Return the (x, y) coordinate for the center point of the cell that contains the specified text.  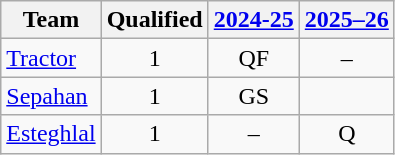
2024-25 (254, 20)
Qualified (154, 20)
QF (254, 58)
Esteghlal (51, 134)
GS (254, 96)
Team (51, 20)
2025–26 (346, 20)
Q (346, 134)
Tractor (51, 58)
Sepahan (51, 96)
